Return (X, Y) of the center of cell containing provided text 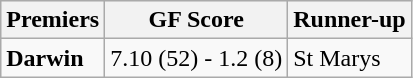
GF Score (196, 20)
Runner-up (350, 20)
Premiers (53, 20)
7.10 (52) - 1.2 (8) (196, 58)
St Marys (350, 58)
Darwin (53, 58)
